From the cell containing the given text, extract its center point as (x, y) coordinate. 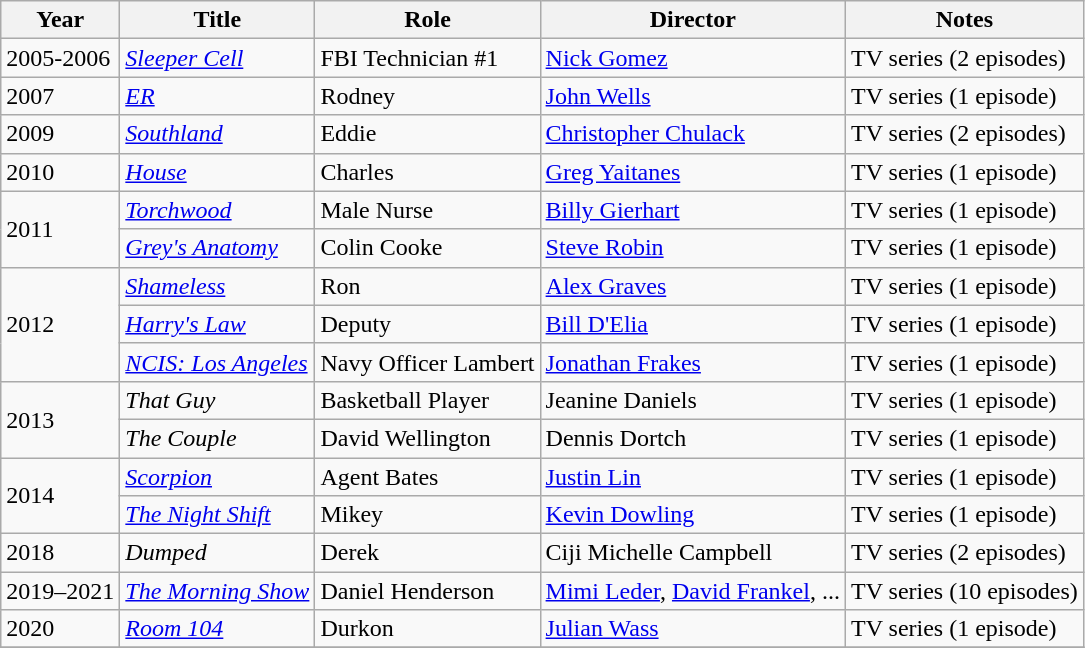
Year (60, 20)
Basketball Player (428, 400)
Mikey (428, 515)
The Night Shift (218, 515)
Charles (428, 172)
ER (218, 96)
Jeanine Daniels (692, 400)
2014 (60, 496)
2019–2021 (60, 591)
Notes (964, 20)
Southland (218, 134)
2010 (60, 172)
Rodney (428, 96)
Colin Cooke (428, 248)
The Morning Show (218, 591)
Deputy (428, 324)
Dennis Dortch (692, 438)
2018 (60, 553)
Mimi Leder, David Frankel, ... (692, 591)
2012 (60, 324)
The Couple (218, 438)
Ciji Michelle Campbell (692, 553)
Harry's Law (218, 324)
Alex Graves (692, 286)
Daniel Henderson (428, 591)
Ron (428, 286)
Justin Lin (692, 477)
Navy Officer Lambert (428, 362)
Director (692, 20)
That Guy (218, 400)
House (218, 172)
2013 (60, 419)
Room 104 (218, 629)
Steve Robin (692, 248)
Bill D'Elia (692, 324)
Role (428, 20)
Derek (428, 553)
Kevin Dowling (692, 515)
Agent Bates (428, 477)
2009 (60, 134)
Shameless (218, 286)
Nick Gomez (692, 58)
John Wells (692, 96)
Title (218, 20)
TV series (10 episodes) (964, 591)
Sleeper Cell (218, 58)
Billy Gierhart (692, 210)
2020 (60, 629)
Greg Yaitanes (692, 172)
Jonathan Frakes (692, 362)
Eddie (428, 134)
Male Nurse (428, 210)
Grey's Anatomy (218, 248)
2007 (60, 96)
Torchwood (218, 210)
Christopher Chulack (692, 134)
Julian Wass (692, 629)
Scorpion (218, 477)
David Wellington (428, 438)
2005-2006 (60, 58)
NCIS: Los Angeles (218, 362)
FBI Technician #1 (428, 58)
Durkon (428, 629)
Dumped (218, 553)
2011 (60, 229)
